Search for the cell housing the specified text and yield its (x, y) center coordinate. 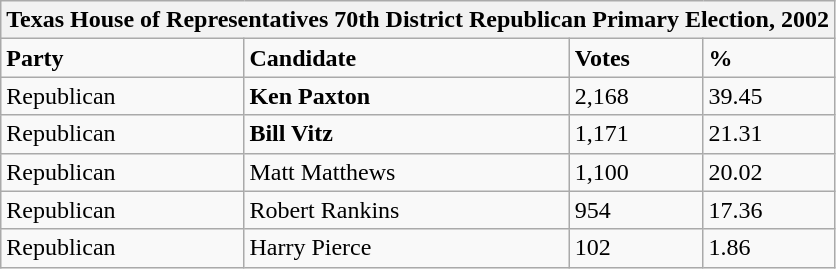
102 (636, 248)
Votes (636, 58)
Robert Rankins (406, 210)
1.86 (768, 248)
Texas House of Representatives 70th District Republican Primary Election, 2002 (418, 20)
2,168 (636, 96)
% (768, 58)
Matt Matthews (406, 172)
Party (122, 58)
39.45 (768, 96)
21.31 (768, 134)
17.36 (768, 210)
1,171 (636, 134)
Bill Vitz (406, 134)
1,100 (636, 172)
Harry Pierce (406, 248)
Ken Paxton (406, 96)
20.02 (768, 172)
954 (636, 210)
Candidate (406, 58)
